Identify which cell holds the provided text, then report its (x, y) central coordinate. 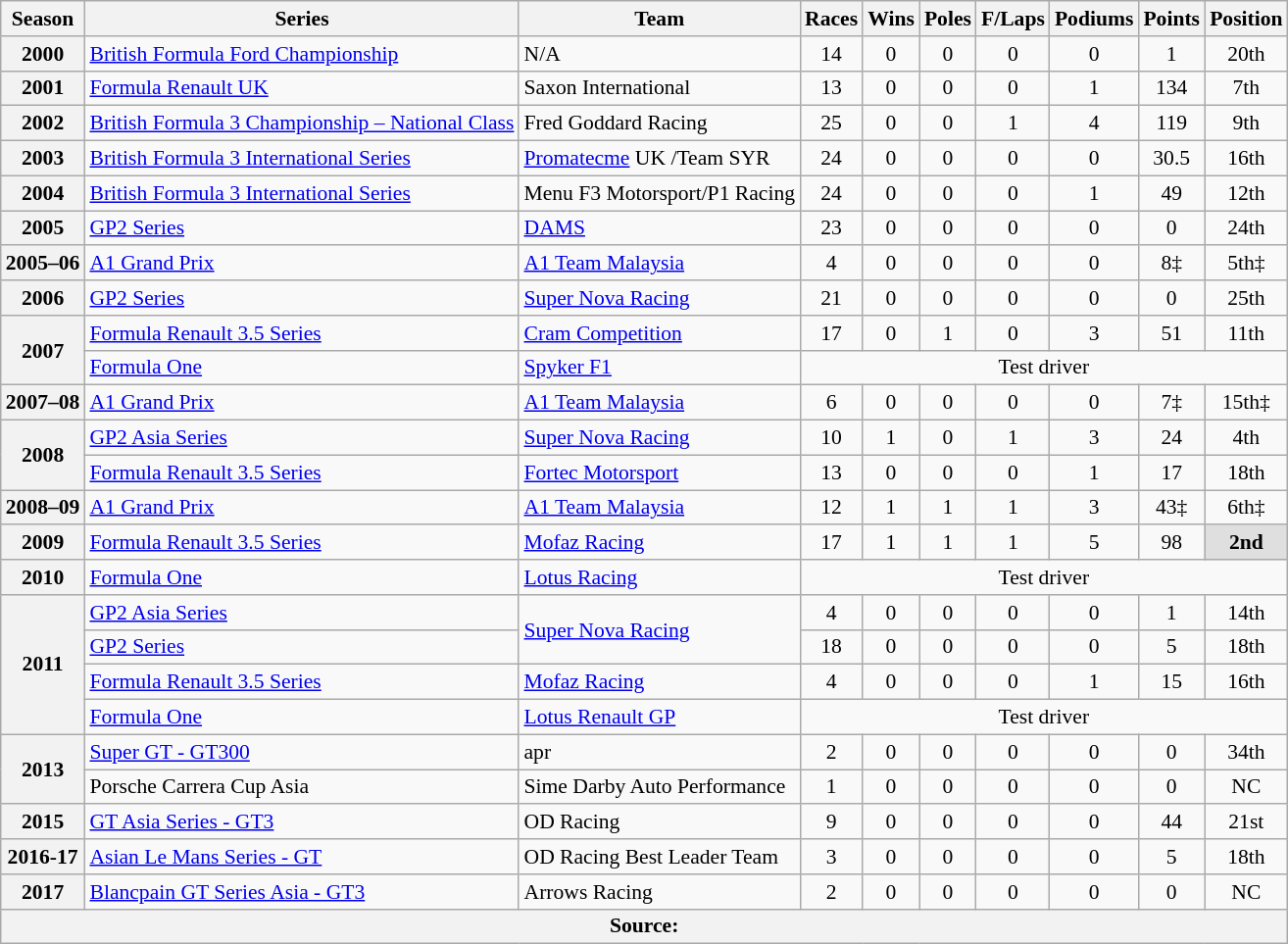
2005 (43, 228)
2006 (43, 298)
25 (831, 124)
Wins (891, 19)
98 (1171, 543)
4th (1246, 438)
Team (659, 19)
Super GT - GT300 (302, 752)
15th‡ (1246, 403)
2004 (43, 193)
Spyker F1 (659, 368)
British Formula 3 Championship – National Class (302, 124)
2007–08 (43, 403)
Races (831, 19)
2nd (1246, 543)
Arrows Racing (659, 892)
23 (831, 228)
Series (302, 19)
Source: (645, 926)
10 (831, 438)
2002 (43, 124)
N/A (659, 54)
8‡ (1171, 264)
Fortec Motorsport (659, 472)
Asian Le Mans Series - GT (302, 857)
GT Asia Series - GT3 (302, 822)
Formula Renault UK (302, 88)
Lotus Renault GP (659, 718)
119 (1171, 124)
Podiums (1094, 19)
43‡ (1171, 508)
2005–06 (43, 264)
6th‡ (1246, 508)
2010 (43, 577)
2003 (43, 159)
34th (1246, 752)
11th (1246, 333)
Lotus Racing (659, 577)
6 (831, 403)
30.5 (1171, 159)
7‡ (1171, 403)
Position (1246, 19)
18 (831, 647)
OD Racing Best Leader Team (659, 857)
Cram Competition (659, 333)
DAMS (659, 228)
2016-17 (43, 857)
Menu F3 Motorsport/P1 Racing (659, 193)
2009 (43, 543)
49 (1171, 193)
2001 (43, 88)
9th (1246, 124)
Porsche Carrera Cup Asia (302, 787)
9 (831, 822)
2007 (43, 351)
7th (1246, 88)
2013 (43, 769)
Promatecme UK /Team SYR (659, 159)
2008 (43, 455)
F/Laps (1014, 19)
Poles (948, 19)
25th (1246, 298)
20th (1246, 54)
21st (1246, 822)
Season (43, 19)
2017 (43, 892)
134 (1171, 88)
2015 (43, 822)
24th (1246, 228)
51 (1171, 333)
21 (831, 298)
5th‡ (1246, 264)
Sime Darby Auto Performance (659, 787)
15 (1171, 682)
apr (659, 752)
12th (1246, 193)
14th (1246, 613)
44 (1171, 822)
12 (831, 508)
14 (831, 54)
British Formula Ford Championship (302, 54)
Fred Goddard Racing (659, 124)
2000 (43, 54)
Points (1171, 19)
OD Racing (659, 822)
2011 (43, 665)
Blancpain GT Series Asia - GT3 (302, 892)
Saxon International (659, 88)
2008–09 (43, 508)
